Detect which cell encompasses the target text, then output its (x, y) center coordinate. 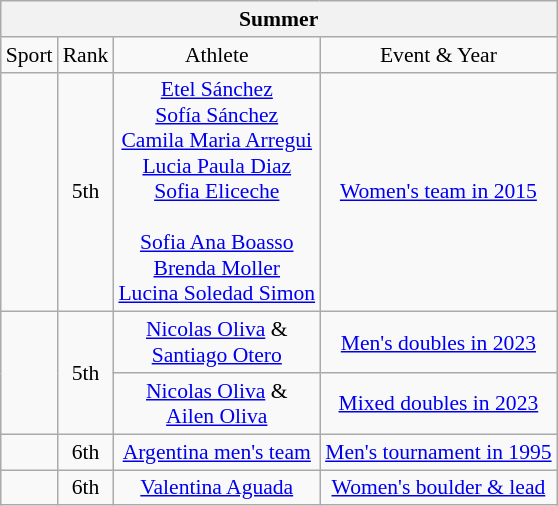
Summer (279, 19)
Women's team in 2015 (438, 192)
Etel SánchezSofía SánchezCamila Maria ArreguiLucia Paula DiazSofia ElicecheSofia Ana BoassoBrenda MollerLucina Soledad Simon (216, 192)
Women's boulder & lead (438, 488)
Athlete (216, 55)
Rank (86, 55)
Valentina Aguada (216, 488)
Men's doubles in 2023 (438, 342)
Argentina men's team (216, 452)
Nicolas Oliva &Ailen Oliva (216, 404)
Event & Year (438, 55)
Mixed doubles in 2023 (438, 404)
Sport (30, 55)
Men's tournament in 1995 (438, 452)
Nicolas Oliva &Santiago Otero (216, 342)
